Return the [X, Y] coordinate for the center point of the cell that contains the specified text.  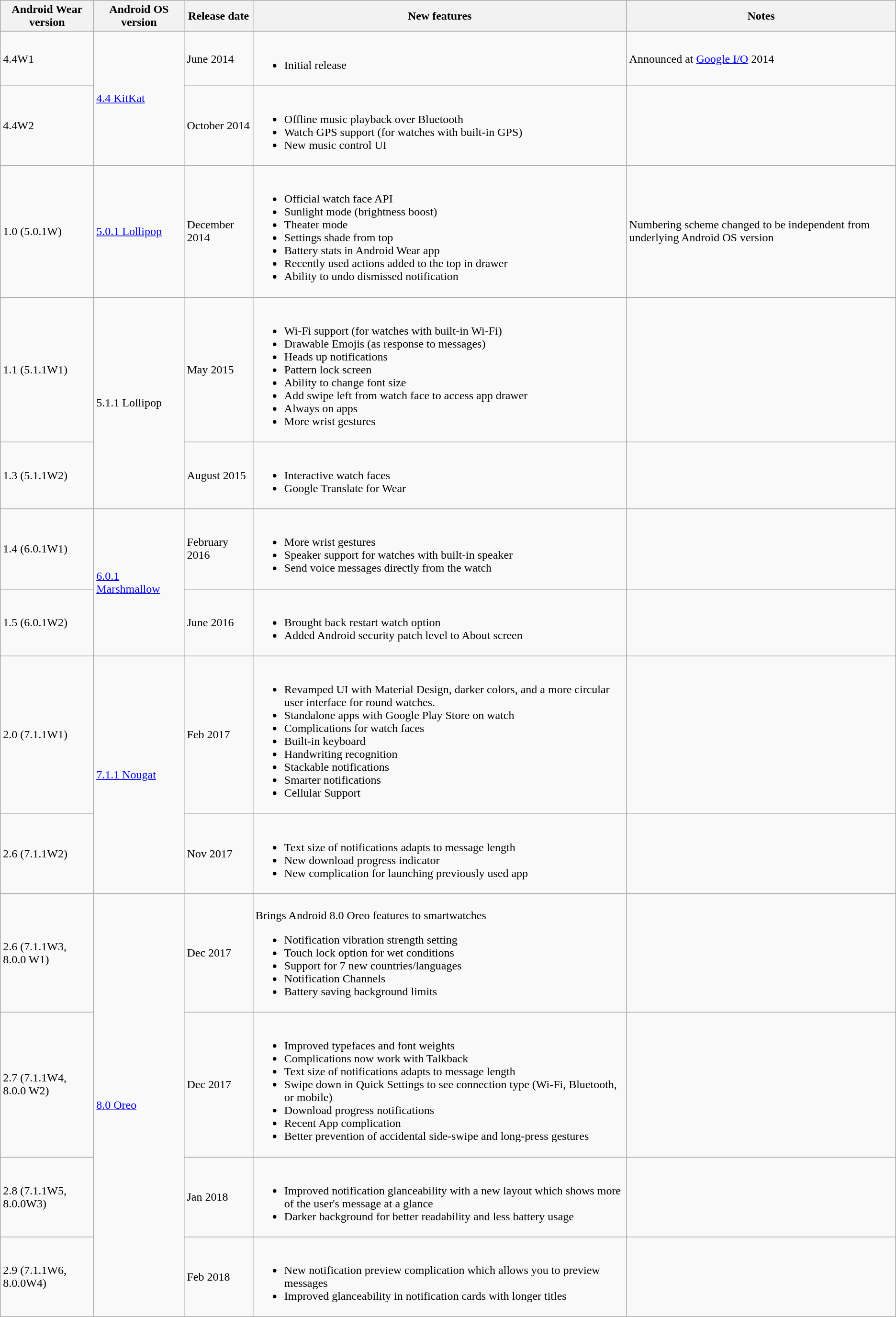
Brought back restart watch optionAdded Android security patch level to About screen [439, 622]
2.6 (7.1.1W2) [47, 853]
June 2016 [218, 622]
October 2014 [218, 125]
Offline music playback over BluetoothWatch GPS support (for watches with built-in GPS)New music control UI [439, 125]
5.0.1 Lollipop [139, 232]
More wrist gesturesSpeaker support for watches with built-in speakerSend voice messages directly from the watch [439, 549]
Text size of notifications adapts to message lengthNew download progress indicatorNew complication for launching previously used app [439, 853]
May 2015 [218, 370]
2.7 (7.1.1W4, 8.0.0 W2) [47, 1084]
Jan 2018 [218, 1197]
Notes [761, 16]
June 2014 [218, 58]
4.4W1 [47, 58]
Numbering scheme changed to be independent from underlying Android OS version [761, 232]
Feb 2017 [218, 734]
1.3 (5.1.1W2) [47, 475]
December 2014 [218, 232]
2.0 (7.1.1W1) [47, 734]
Initial release [439, 58]
New features [439, 16]
4.4W2 [47, 125]
1.0 (5.0.1W) [47, 232]
5.1.1 Lollipop [139, 403]
Nov 2017 [218, 853]
7.1.1 Nougat [139, 775]
2.6 (7.1.1W3, 8.0.0 W1) [47, 953]
Release date [218, 16]
8.0 Oreo [139, 1105]
1.1 (5.1.1W1) [47, 370]
Interactive watch facesGoogle Translate for Wear [439, 475]
1.5 (6.0.1W2) [47, 622]
2.8 (7.1.1W5, 8.0.0W3) [47, 1197]
4.4 KitKat [139, 99]
New notification preview complication which allows you to preview messagesImproved glanceability in notification cards with longer titles [439, 1277]
Android OS version [139, 16]
6.0.1 Marshmallow [139, 582]
Android Wear version [47, 16]
Announced at Google I/O 2014 [761, 58]
Feb 2018 [218, 1277]
2.9 (7.1.1W6, 8.0.0W4) [47, 1277]
February 2016 [218, 549]
1.4 (6.0.1W1) [47, 549]
August 2015 [218, 475]
